Scan for the cell matching the given text and deliver its (X, Y) coordinate at center. 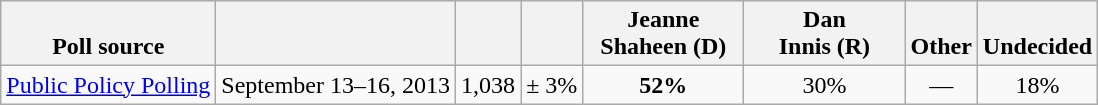
1,038 (488, 85)
30% (824, 85)
DanInnis (R) (824, 34)
Other (941, 34)
Public Policy Polling (108, 85)
18% (1037, 85)
± 3% (552, 85)
September 13–16, 2013 (336, 85)
JeanneShaheen (D) (664, 34)
52% (664, 85)
Poll source (108, 34)
Undecided (1037, 34)
— (941, 85)
